Identify which cell holds the provided text, then report its [X, Y] central coordinate. 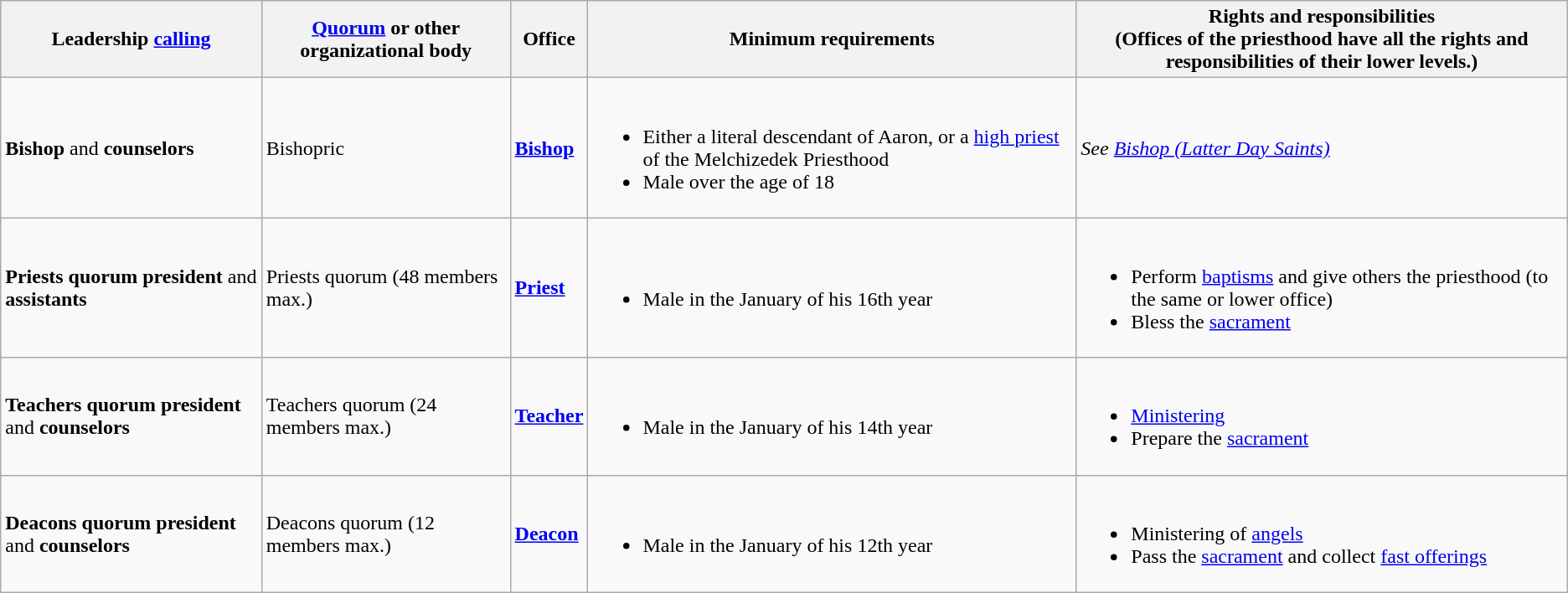
Male in the January of his 12th year [833, 534]
Leadership calling [131, 39]
MinisteringPrepare the sacrament [1322, 416]
Bishop [549, 147]
Bishopric [385, 147]
Priests quorum (48 members max.) [385, 288]
Deacons quorum president and counselors [131, 534]
See Bishop (Latter Day Saints) [1322, 147]
Teacher [549, 416]
Either a literal descendant of Aaron, or a high priest of the Melchizedek PriesthoodMale over the age of 18 [833, 147]
Male in the January of his 16th year [833, 288]
Quorum or other organizational body [385, 39]
Perform baptisms and give others the priesthood (to the same or lower office)Bless the sacrament [1322, 288]
Teachers quorum (24 members max.) [385, 416]
Deacons quorum (12 members max.) [385, 534]
Ministering of angelsPass the sacrament and collect fast offerings [1322, 534]
Priest [549, 288]
Bishop and counselors [131, 147]
Rights and responsibilities(Offices of the priesthood have all the rights and responsibilities of their lower levels.) [1322, 39]
Minimum requirements [833, 39]
Deacon [549, 534]
Office [549, 39]
Teachers quorum president and counselors [131, 416]
Priests quorum president and assistants [131, 288]
Male in the January of his 14th year [833, 416]
